Detect which cell encompasses the target text, then output its [x, y] center coordinate. 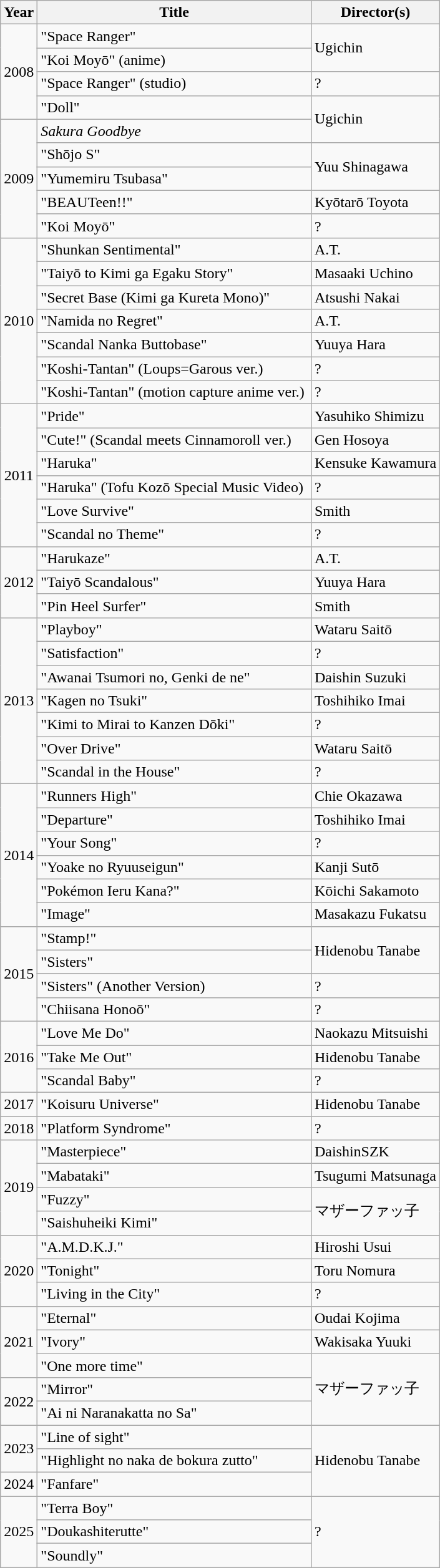
2023 [19, 1448]
2016 [19, 1057]
Kyōtarō Toyota [375, 202]
"Space Ranger" (studio) [175, 84]
"Masterpiece" [175, 1152]
"Saishuheiki Kimi" [175, 1223]
"Image" [175, 914]
2020 [19, 1270]
"Love Me Do" [175, 1033]
2024 [19, 1484]
Masaaki Uchino [375, 273]
"Your Song" [175, 843]
"Koshi-Tantan" (Loups=Garous ver.) [175, 369]
Title [175, 12]
2017 [19, 1105]
"Doukashiterutte" [175, 1532]
"Stamp!" [175, 938]
Masakazu Fukatsu [375, 914]
"Scandal no Theme" [175, 535]
"Koisuru Universe" [175, 1105]
Oudai Kojima [375, 1318]
"Terra Boy" [175, 1508]
Toru Nomura [375, 1270]
"Love Survive" [175, 511]
"Scandal Baby" [175, 1081]
"Secret Base (Kimi ga Kureta Mono)" [175, 298]
"Namida no Regret" [175, 321]
DaishinSZK [375, 1152]
Director(s) [375, 12]
"Scandal in the House" [175, 772]
"Departure" [175, 820]
"Sisters" (Another Version) [175, 985]
"Harukaze" [175, 558]
"Space Ranger" [175, 36]
Year [19, 12]
"Over Drive" [175, 748]
"Fanfare" [175, 1484]
"Shunkan Sentimental" [175, 249]
"Koi Moyō" [175, 226]
"Mirror" [175, 1389]
2025 [19, 1532]
"Taiyō to Kimi ga Egaku Story" [175, 273]
"Haruka" (Tofu Kozō Special Music Video) [175, 487]
"Line of sight" [175, 1436]
"Shōjo S" [175, 155]
"Yoake no Ryuuseigun" [175, 867]
2022 [19, 1401]
"Koi Moyō" (anime) [175, 60]
Hiroshi Usui [375, 1247]
Wakisaka Yuuki [375, 1342]
Tsugumi Matsunaga [375, 1176]
"Ai ni Naranakatta no Sa" [175, 1413]
"Soundly" [175, 1556]
Yuu Shinagawa [375, 167]
"Cute!" (Scandal meets Cinnamoroll ver.) [175, 440]
2008 [19, 72]
"Tonight" [175, 1270]
"Sisters" [175, 962]
Gen Hosoya [375, 440]
"Kimi to Mirai to Kanzen Dōki" [175, 725]
"Chiisana Honoō" [175, 1009]
"Doll" [175, 107]
2015 [19, 974]
2018 [19, 1128]
"BEAUTeen!!" [175, 202]
Chie Okazawa [375, 796]
"Platform Syndrome" [175, 1128]
2019 [19, 1188]
Daishin Suzuki [375, 677]
"Taiyō Scandalous" [175, 582]
Kensuke Kawamura [375, 463]
"Koshi-Tantan" (motion capture anime ver.) [175, 392]
"One more time" [175, 1365]
"Scandal Nanka Buttobase" [175, 345]
"Awanai Tsumori no, Genki de ne" [175, 677]
Yasuhiko Shimizu [375, 416]
Naokazu Mitsuishi [375, 1033]
"Take Me Out" [175, 1057]
2010 [19, 321]
"Eternal" [175, 1318]
"Playboy" [175, 629]
"Pokémon Ieru Kana?" [175, 891]
Atsushi Nakai [375, 298]
"Mabataki" [175, 1176]
2011 [19, 475]
"Highlight no naka de bokura zutto" [175, 1461]
2012 [19, 582]
"Living in the City" [175, 1294]
Kanji Sutō [375, 867]
"A.M.D.K.J." [175, 1247]
"Pin Heel Surfer" [175, 606]
"Kagen no Tsuki" [175, 701]
"Satisfaction" [175, 653]
2014 [19, 855]
2021 [19, 1342]
Sakura Goodbye [175, 131]
2009 [19, 178]
"Yumemiru Tsubasa" [175, 178]
"Ivory" [175, 1342]
2013 [19, 700]
"Haruka" [175, 463]
"Pride" [175, 416]
Kōichi Sakamoto [375, 891]
"Runners High" [175, 796]
"Fuzzy" [175, 1199]
